Extract the (X, Y) coordinate from the center of the cell holding the provided text.  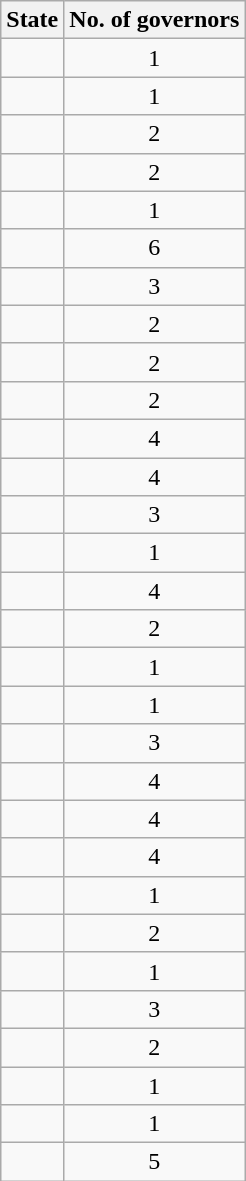
State (32, 20)
No. of governors (154, 20)
5 (154, 1162)
6 (154, 248)
